Return the [X, Y] coordinate for the center point of the cell that contains the specified text.  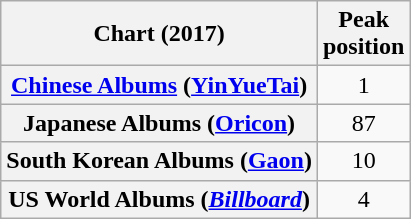
South Korean Albums (Gaon) [160, 161]
1 [363, 85]
87 [363, 123]
Peakposition [363, 34]
4 [363, 199]
Japanese Albums (Oricon) [160, 123]
10 [363, 161]
Chart (2017) [160, 34]
Chinese Albums (YinYueTai) [160, 85]
US World Albums (Billboard) [160, 199]
